Capture the cell that displays the provided text and extract its (X, Y) central coordinate. 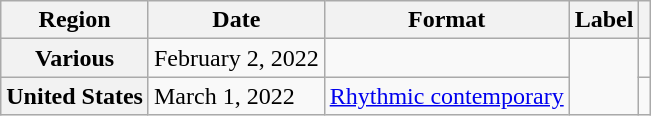
March 1, 2022 (236, 96)
Various (75, 58)
United States (75, 96)
Rhythmic contemporary (446, 96)
Date (236, 20)
February 2, 2022 (236, 58)
Region (75, 20)
Label (604, 20)
Format (446, 20)
